Detect which cell encompasses the target text, then output its [X, Y] center coordinate. 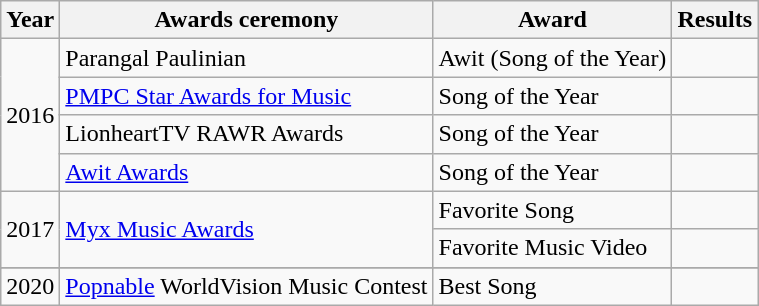
Popnable WorldVision Music Contest [246, 286]
Results [715, 20]
Myx Music Awards [246, 229]
Favorite Music Video [552, 248]
Year [30, 20]
Best Song [552, 286]
2016 [30, 115]
LionheartTV RAWR Awards [246, 134]
2020 [30, 286]
Parangal Paulinian [246, 58]
2017 [30, 229]
Awit (Song of the Year) [552, 58]
Awards ceremony [246, 20]
PMPC Star Awards for Music [246, 96]
Award [552, 20]
Awit Awards [246, 172]
Favorite Song [552, 210]
